From the cell containing the given text, extract its center point as (x, y) coordinate. 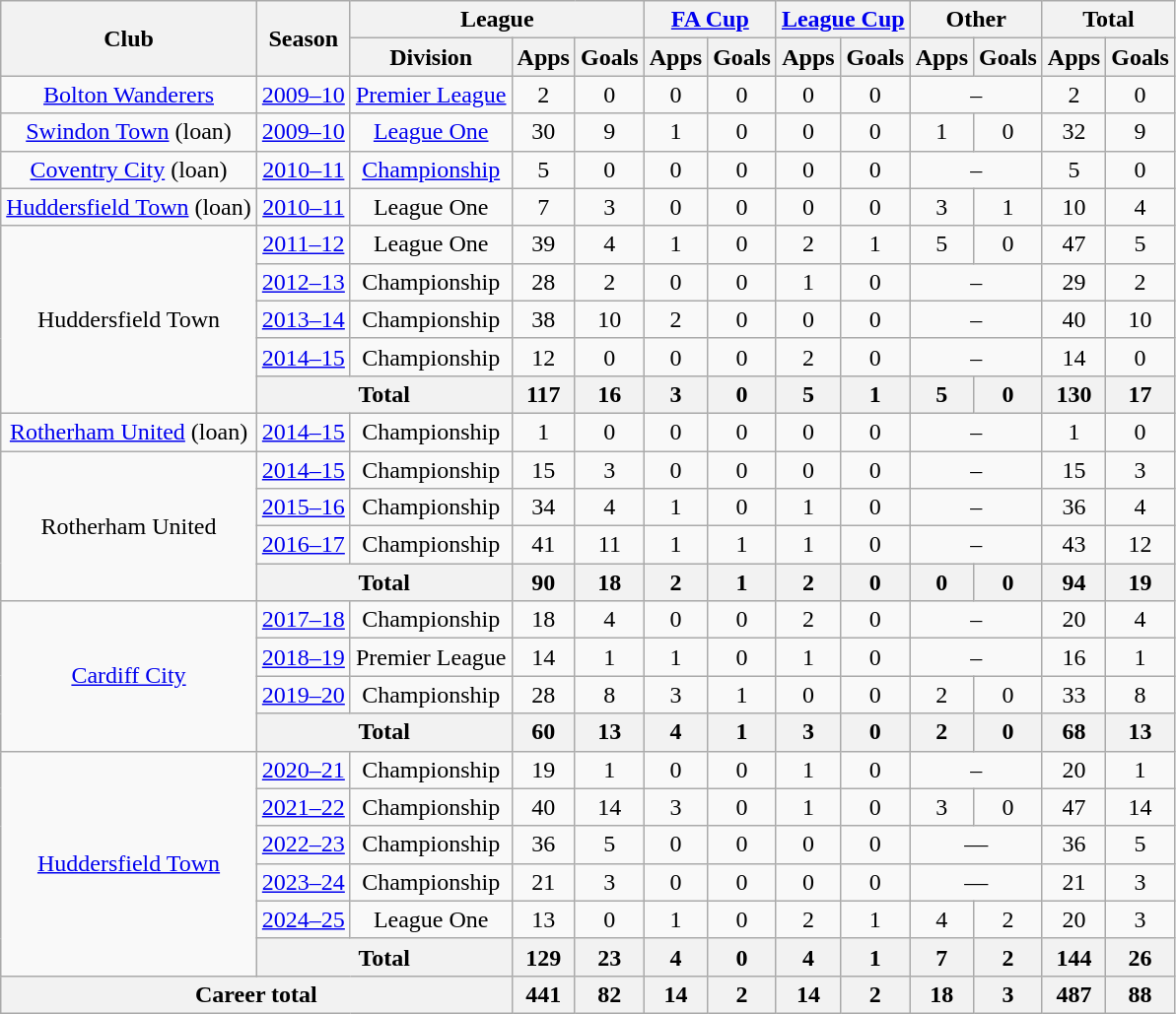
32 (1073, 132)
144 (1073, 957)
94 (1073, 582)
88 (1141, 994)
90 (543, 582)
2012–13 (304, 282)
39 (543, 244)
Swindon Town (loan) (129, 132)
League Cup (843, 20)
34 (543, 507)
43 (1073, 545)
Rotherham United (loan) (129, 432)
League (497, 20)
Rotherham United (129, 526)
2024–25 (304, 919)
Club (129, 38)
487 (1073, 994)
Career total (256, 994)
60 (543, 732)
33 (1073, 695)
2023–24 (304, 882)
2015–16 (304, 507)
23 (609, 957)
2021–22 (304, 807)
26 (1141, 957)
Coventry City (loan) (129, 169)
68 (1073, 732)
41 (543, 545)
130 (1073, 394)
117 (543, 394)
Cardiff City (129, 676)
2016–17 (304, 545)
2013–14 (304, 319)
38 (543, 319)
FA Cup (710, 20)
2018–19 (304, 657)
Division (431, 57)
Huddersfield Town (loan) (129, 207)
11 (609, 545)
Bolton Wanderers (129, 95)
29 (1073, 282)
2017–18 (304, 620)
441 (543, 994)
82 (609, 994)
17 (1141, 394)
Season (304, 38)
Other (976, 20)
129 (543, 957)
2019–20 (304, 695)
30 (543, 132)
2022–23 (304, 845)
2011–12 (304, 244)
2020–21 (304, 770)
